Return [X, Y] of the center of cell containing provided text 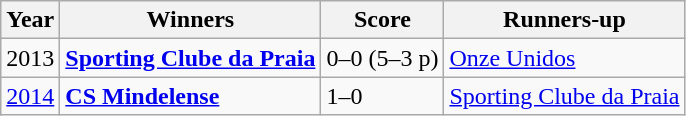
0–0 (5–3 p) [382, 58]
Year [30, 20]
Runners-up [564, 20]
Onze Unidos [564, 58]
Score [382, 20]
1–0 [382, 96]
CS Mindelense [190, 96]
2014 [30, 96]
Winners [190, 20]
2013 [30, 58]
